Provide the (X, Y) coordinate of the cell's center where the given text is located.  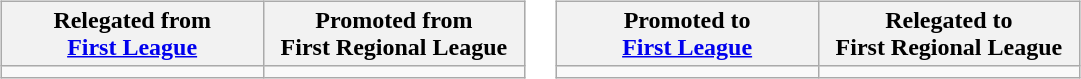
Relegated fromFirst League (132, 34)
Relegated to First Regional League (949, 34)
Promoted fromFirst Regional League (394, 34)
Promoted toFirst League (687, 34)
